Detect which cell encompasses the target text, then output its (x, y) center coordinate. 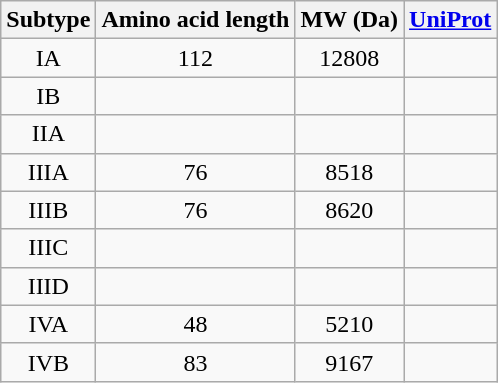
IVB (48, 362)
IIIA (48, 172)
IIID (48, 286)
MW (Da) (350, 20)
48 (196, 324)
IB (48, 96)
Subtype (48, 20)
8518 (350, 172)
IIA (48, 134)
UniProt (450, 20)
IIIC (48, 248)
Amino acid length (196, 20)
IA (48, 58)
12808 (350, 58)
9167 (350, 362)
112 (196, 58)
5210 (350, 324)
8620 (350, 210)
IIIB (48, 210)
83 (196, 362)
IVA (48, 324)
